Identify which cell holds the provided text, then report its [X, Y] central coordinate. 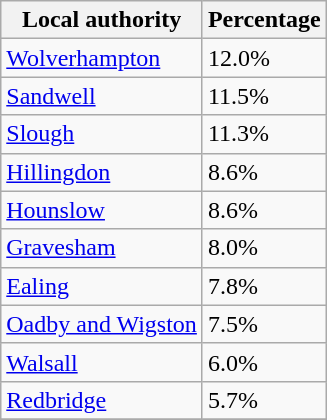
Redbridge [102, 400]
Hounslow [102, 210]
6.0% [264, 362]
11.3% [264, 134]
12.0% [264, 58]
Percentage [264, 20]
Walsall [102, 362]
Oadby and Wigston [102, 324]
Local authority [102, 20]
Slough [102, 134]
7.8% [264, 286]
8.0% [264, 248]
7.5% [264, 324]
11.5% [264, 96]
Ealing [102, 286]
Sandwell [102, 96]
Gravesham [102, 248]
5.7% [264, 400]
Hillingdon [102, 172]
Wolverhampton [102, 58]
